Extract the [X, Y] coordinate from the center of the cell holding the provided text.  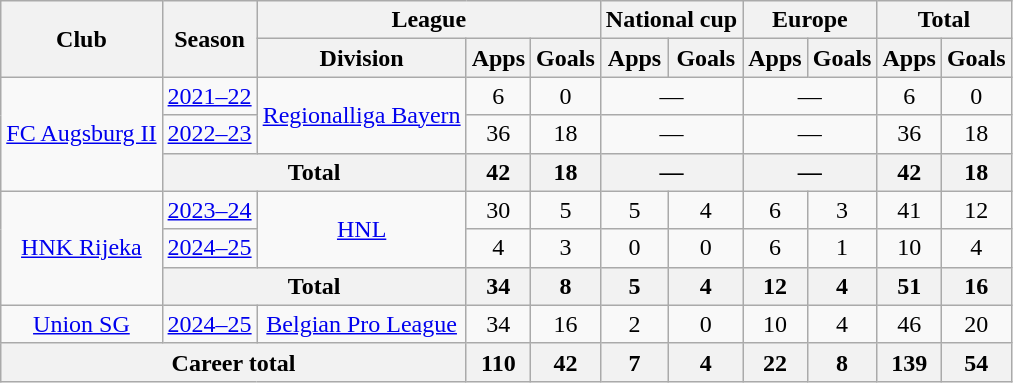
Europe [810, 20]
2023–24 [210, 210]
30 [498, 210]
54 [976, 362]
22 [775, 362]
Club [82, 39]
20 [976, 324]
2 [634, 324]
National cup [671, 20]
FC Augsburg II [82, 134]
Union SG [82, 324]
HNK Rijeka [82, 248]
41 [909, 210]
7 [634, 362]
Belgian Pro League [362, 324]
Season [210, 39]
2021–22 [210, 96]
139 [909, 362]
2022–23 [210, 134]
1 [842, 248]
Career total [234, 362]
51 [909, 286]
Regionalliga Bayern [362, 115]
HNL [362, 229]
Division [362, 58]
46 [909, 324]
110 [498, 362]
League [428, 20]
